Return the [X, Y] coordinate for the center point of the cell that contains the specified text.  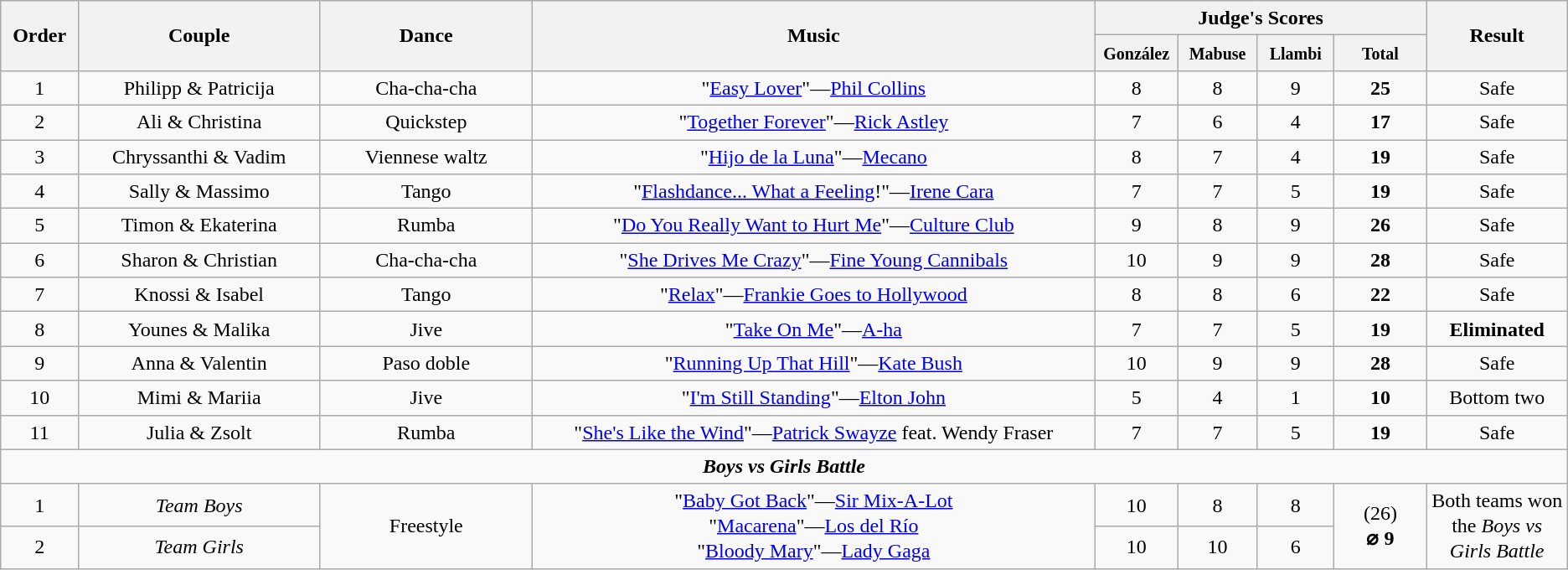
Ali & Christina [199, 122]
"She's Like the Wind"—Patrick Swayze feat. Wendy Fraser [814, 433]
"I'm Still Standing"—Elton John [814, 397]
Mabuse [1217, 54]
Llambi [1296, 54]
Sally & Massimo [199, 191]
Order [40, 36]
Viennese waltz [426, 156]
Mimi & Mariia [199, 397]
11 [40, 433]
González [1136, 54]
"Take On Me"—A-ha [814, 329]
Chryssanthi & Vadim [199, 156]
Timon & Ekaterina [199, 226]
Couple [199, 36]
"Flashdance... What a Feeling!"—Irene Cara [814, 191]
Quickstep [426, 122]
"Running Up That Hill"—Kate Bush [814, 364]
Bottom two [1497, 397]
Judge's Scores [1261, 18]
"Baby Got Back"—Sir Mix-A-Lot"Macarena"—Los del Río"Bloody Mary"—Lady Gaga [814, 526]
17 [1380, 122]
Julia & Zsolt [199, 433]
26 [1380, 226]
"Hijo de la Luna"—Mecano [814, 156]
Eliminated [1497, 329]
(26)⌀ 9 [1380, 526]
25 [1380, 87]
Team Girls [199, 548]
Total [1380, 54]
Result [1497, 36]
Knossi & Isabel [199, 295]
Dance [426, 36]
"She Drives Me Crazy"—Fine Young Cannibals [814, 260]
"Do You Really Want to Hurt Me"—Culture Club [814, 226]
"Together Forever"—Rick Astley [814, 122]
3 [40, 156]
22 [1380, 295]
"Relax"—Frankie Goes to Hollywood [814, 295]
Both teams won the Boys vs Girls Battle [1497, 526]
Boys vs Girls Battle [784, 466]
Philipp & Patricija [199, 87]
Team Boys [199, 505]
Anna & Valentin [199, 364]
"Easy Lover"—Phil Collins [814, 87]
Paso doble [426, 364]
Freestyle [426, 526]
Sharon & Christian [199, 260]
Music [814, 36]
Younes & Malika [199, 329]
